Determine the (x, y) coordinate at the center of the cell enclosing the given text.  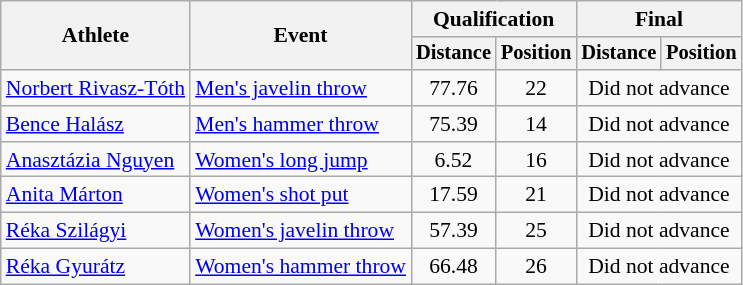
Anita Márton (96, 195)
Women's javelin throw (300, 231)
Norbert Rivasz-Tóth (96, 88)
22 (536, 88)
26 (536, 267)
17.59 (454, 195)
25 (536, 231)
Réka Szilágyi (96, 231)
Athlete (96, 36)
Anasztázia Nguyen (96, 160)
14 (536, 124)
Men's hammer throw (300, 124)
6.52 (454, 160)
Final (658, 19)
75.39 (454, 124)
Réka Gyurátz (96, 267)
21 (536, 195)
Women's long jump (300, 160)
66.48 (454, 267)
57.39 (454, 231)
Event (300, 36)
16 (536, 160)
77.76 (454, 88)
Women's hammer throw (300, 267)
Men's javelin throw (300, 88)
Bence Halász (96, 124)
Qualification (494, 19)
Women's shot put (300, 195)
